From the cell containing the given text, extract its center point as [x, y] coordinate. 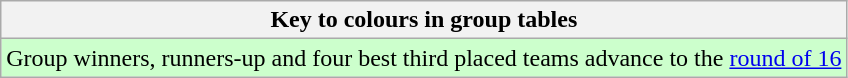
Group winners, runners-up and four best third placed teams advance to the round of 16 [424, 58]
Key to colours in group tables [424, 20]
